Extract the [X, Y] coordinate from the center of the cell holding the provided text.  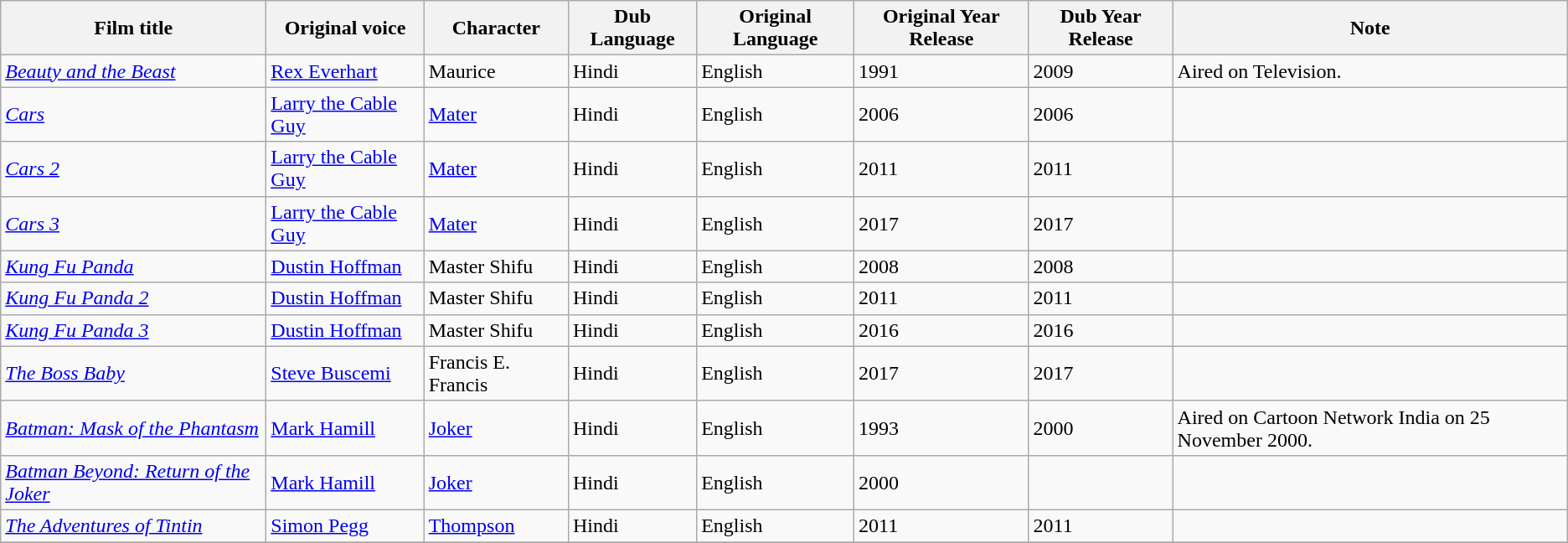
Maurice [496, 71]
Kung Fu Panda [134, 266]
Kung Fu Panda 3 [134, 330]
Cars 3 [134, 223]
Rex Everhart [345, 71]
1993 [941, 427]
Dub Language [632, 28]
Batman: Mask of the Phantasm [134, 427]
Thompson [496, 525]
Batman Beyond: Return of the Joker [134, 483]
Original voice [345, 28]
The Boss Baby [134, 374]
Aired on Television. [1370, 71]
Dub Year Release [1101, 28]
Beauty and the Beast [134, 71]
Francis E. Francis [496, 374]
Original Year Release [941, 28]
Film title [134, 28]
The Adventures of Tintin [134, 525]
Note [1370, 28]
Cars [134, 114]
Steve Buscemi [345, 374]
Aired on Cartoon Network India on 25 November 2000. [1370, 427]
Character [496, 28]
1991 [941, 71]
Simon Pegg [345, 525]
Original Language [776, 28]
Cars 2 [134, 169]
2009 [1101, 71]
Kung Fu Panda 2 [134, 298]
